Return the [X, Y] coordinate for the center point of the cell that contains the specified text.  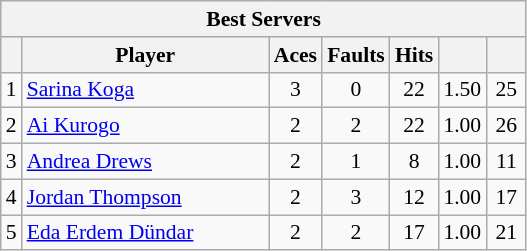
26 [506, 126]
25 [506, 90]
4 [12, 197]
21 [506, 233]
Faults [356, 55]
5 [12, 233]
Andrea Drews [146, 162]
Ai Kurogo [146, 126]
11 [506, 162]
8 [414, 162]
1.50 [462, 90]
0 [356, 90]
Aces [296, 55]
Best Servers [264, 19]
Sarina Koga [146, 90]
Player [146, 55]
Hits [414, 55]
12 [414, 197]
Jordan Thompson [146, 197]
Eda Erdem Dündar [146, 233]
